Pinpoint the cell where the given text exists, returning its [x, y] midpoint coordinate. 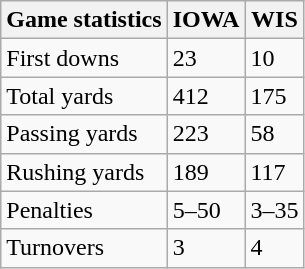
189 [206, 172]
WIS [274, 20]
3 [206, 248]
23 [206, 58]
175 [274, 96]
First downs [84, 58]
Game statistics [84, 20]
117 [274, 172]
58 [274, 134]
4 [274, 248]
412 [206, 96]
IOWA [206, 20]
Penalties [84, 210]
5–50 [206, 210]
Rushing yards [84, 172]
3–35 [274, 210]
10 [274, 58]
Total yards [84, 96]
223 [206, 134]
Turnovers [84, 248]
Passing yards [84, 134]
